Provide the [x, y] coordinate of the cell's center where the given text is located.  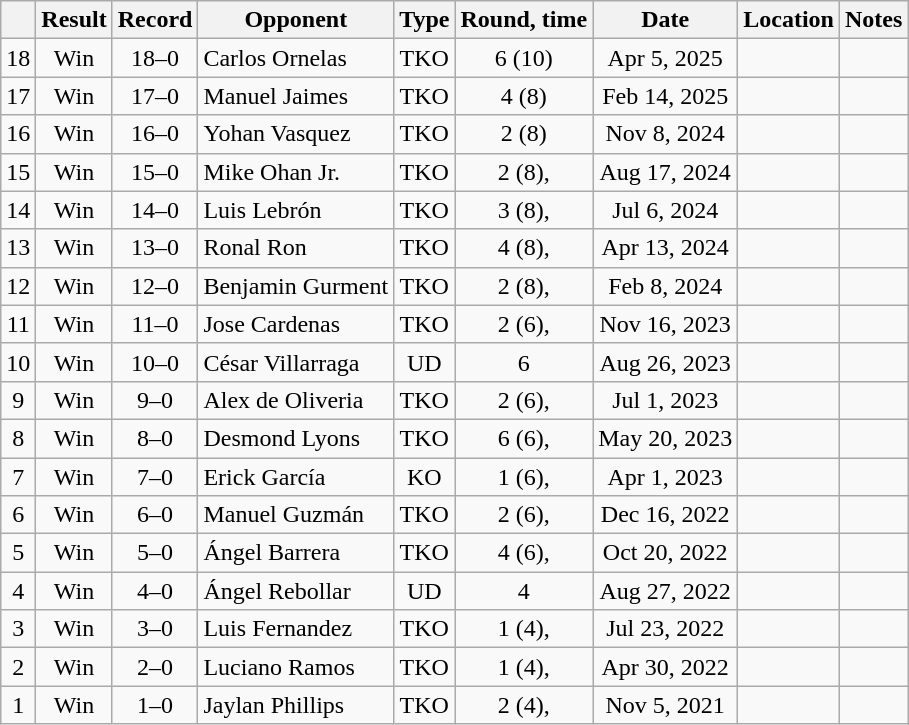
8–0 [155, 438]
Yohan Vasquez [296, 134]
Jaylan Phillips [296, 705]
6 (10) [524, 58]
Dec 16, 2022 [666, 515]
Mike Ohan Jr. [296, 172]
4–0 [155, 591]
Desmond Lyons [296, 438]
Feb 14, 2025 [666, 96]
17–0 [155, 96]
9 [18, 400]
16 [18, 134]
11–0 [155, 324]
8 [18, 438]
Location [789, 20]
5 [18, 553]
Luciano Ramos [296, 667]
14 [18, 210]
Jul 23, 2022 [666, 629]
Opponent [296, 20]
Date [666, 20]
2 (4), [524, 705]
15–0 [155, 172]
15 [18, 172]
Aug 27, 2022 [666, 591]
Benjamin Gurment [296, 286]
13 [18, 248]
9–0 [155, 400]
Nov 8, 2024 [666, 134]
3 [18, 629]
11 [18, 324]
13–0 [155, 248]
Luis Fernandez [296, 629]
Oct 20, 2022 [666, 553]
Apr 30, 2022 [666, 667]
Apr 13, 2024 [666, 248]
Notes [873, 20]
Ángel Rebollar [296, 591]
Carlos Ornelas [296, 58]
10–0 [155, 362]
2 [18, 667]
3–0 [155, 629]
Luis Lebrón [296, 210]
Manuel Jaimes [296, 96]
6–0 [155, 515]
Jul 6, 2024 [666, 210]
6 (6), [524, 438]
17 [18, 96]
Alex de Oliveria [296, 400]
12–0 [155, 286]
10 [18, 362]
May 20, 2023 [666, 438]
Apr 5, 2025 [666, 58]
18 [18, 58]
Erick García [296, 477]
Result [74, 20]
Round, time [524, 20]
KO [424, 477]
Jose Cardenas [296, 324]
Nov 16, 2023 [666, 324]
12 [18, 286]
Jul 1, 2023 [666, 400]
1–0 [155, 705]
Ronal Ron [296, 248]
4 (6), [524, 553]
4 (8) [524, 96]
Record [155, 20]
Aug 17, 2024 [666, 172]
16–0 [155, 134]
Type [424, 20]
Aug 26, 2023 [666, 362]
Nov 5, 2021 [666, 705]
3 (8), [524, 210]
7–0 [155, 477]
Apr 1, 2023 [666, 477]
1 [18, 705]
4 (8), [524, 248]
2–0 [155, 667]
1 (6), [524, 477]
César Villarraga [296, 362]
Manuel Guzmán [296, 515]
14–0 [155, 210]
18–0 [155, 58]
2 (8) [524, 134]
Feb 8, 2024 [666, 286]
5–0 [155, 553]
7 [18, 477]
Ángel Barrera [296, 553]
